Return the [X, Y] coordinate for the center point of the cell that contains the specified text.  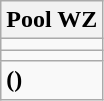
() [52, 80]
Pool WZ [52, 20]
